Detect which cell encompasses the target text, then output its (X, Y) center coordinate. 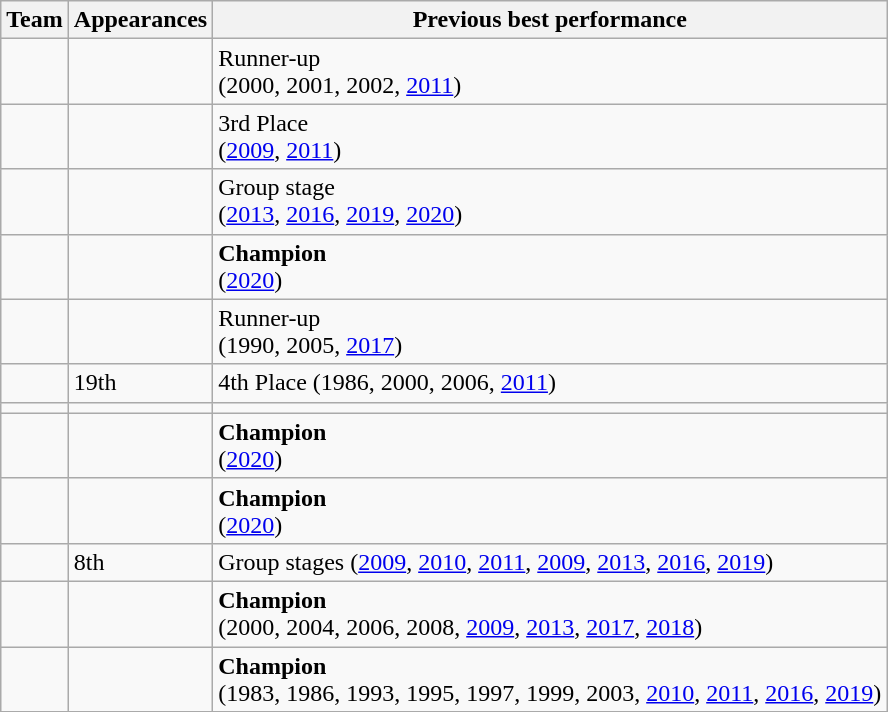
Runner-up(2000, 2001, 2002, 2011) (550, 72)
Champion(1983, 1986, 1993, 1995, 1997, 1999, 2003, 2010, 2011, 2016, 2019) (550, 678)
Group stage(2013, 2016, 2019, 2020) (550, 202)
3rd Place(2009, 2011) (550, 136)
Team (35, 20)
Previous best performance (550, 20)
Runner-up(1990, 2005, 2017) (550, 332)
Champion(2000, 2004, 2006, 2008, 2009, 2013, 2017, 2018) (550, 614)
8th (140, 562)
Group stages (2009, 2010, 2011, 2009, 2013, 2016, 2019) (550, 562)
4th Place (1986, 2000, 2006, 2011) (550, 383)
19th (140, 383)
Appearances (140, 20)
